Detect which cell encompasses the target text, then output its (X, Y) center coordinate. 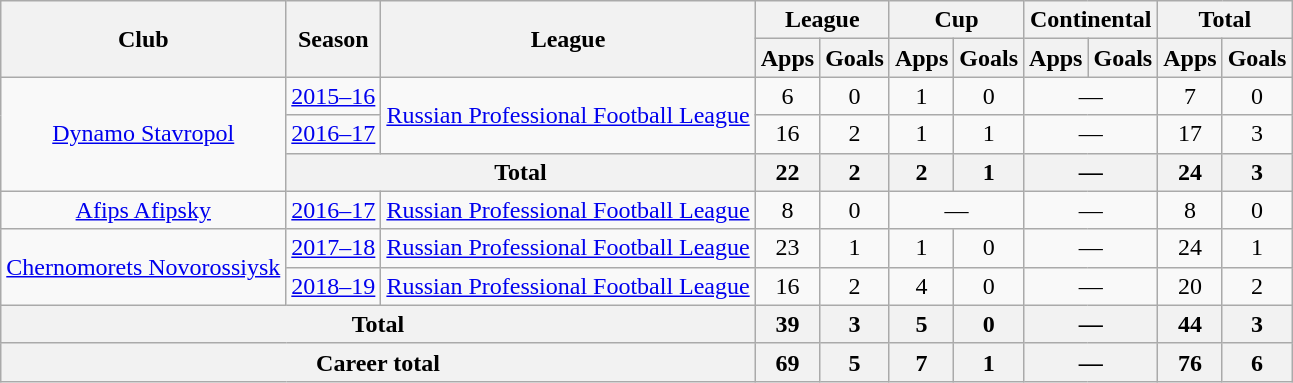
Cup (956, 20)
20 (1190, 286)
17 (1190, 134)
Club (144, 39)
69 (787, 362)
44 (1190, 324)
Dynamo Stavropol (144, 134)
2015–16 (334, 96)
2018–19 (334, 286)
Chernomorets Novorossiysk (144, 267)
76 (1190, 362)
Career total (378, 362)
4 (921, 286)
22 (787, 172)
23 (787, 248)
Continental (1091, 20)
39 (787, 324)
Afips Afipsky (144, 210)
2017–18 (334, 248)
Season (334, 39)
